Scan for the cell matching the given text and deliver its [x, y] coordinate at center. 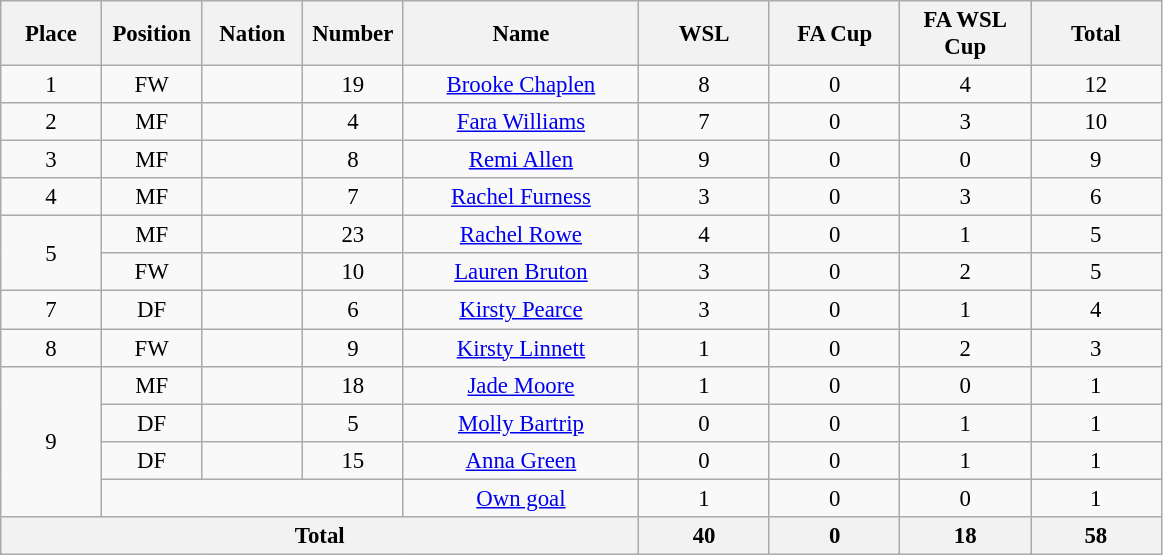
Anna Green [521, 460]
Place [52, 34]
40 [704, 536]
Rachel Rowe [521, 235]
FA WSL Cup [966, 34]
19 [354, 85]
Fara Williams [521, 122]
Brooke Chaplen [521, 85]
Own goal [521, 498]
Molly Bartrip [521, 423]
Name [521, 34]
Remi Allen [521, 160]
58 [1096, 536]
WSL [704, 34]
Kirsty Pearce [521, 310]
FA Cup [834, 34]
Nation [252, 34]
Jade Moore [521, 385]
12 [1096, 85]
23 [354, 235]
15 [354, 460]
Number [354, 34]
Kirsty Linnett [521, 348]
Position [152, 34]
Lauren Bruton [521, 273]
Rachel Furness [521, 197]
